Determine the (X, Y) coordinate at the center of the cell enclosing the given text.  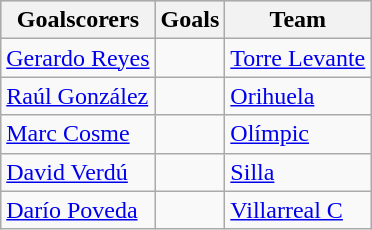
Gerardo Reyes (78, 58)
Marc Cosme (78, 134)
Raúl González (78, 96)
Team (298, 20)
Olímpic (298, 134)
Torre Levante (298, 58)
Darío Poveda (78, 210)
Goalscorers (78, 20)
Villarreal C (298, 210)
Orihuela (298, 96)
David Verdú (78, 172)
Silla (298, 172)
Goals (190, 20)
